Extract the (X, Y) coordinate from the center of the cell holding the provided text.  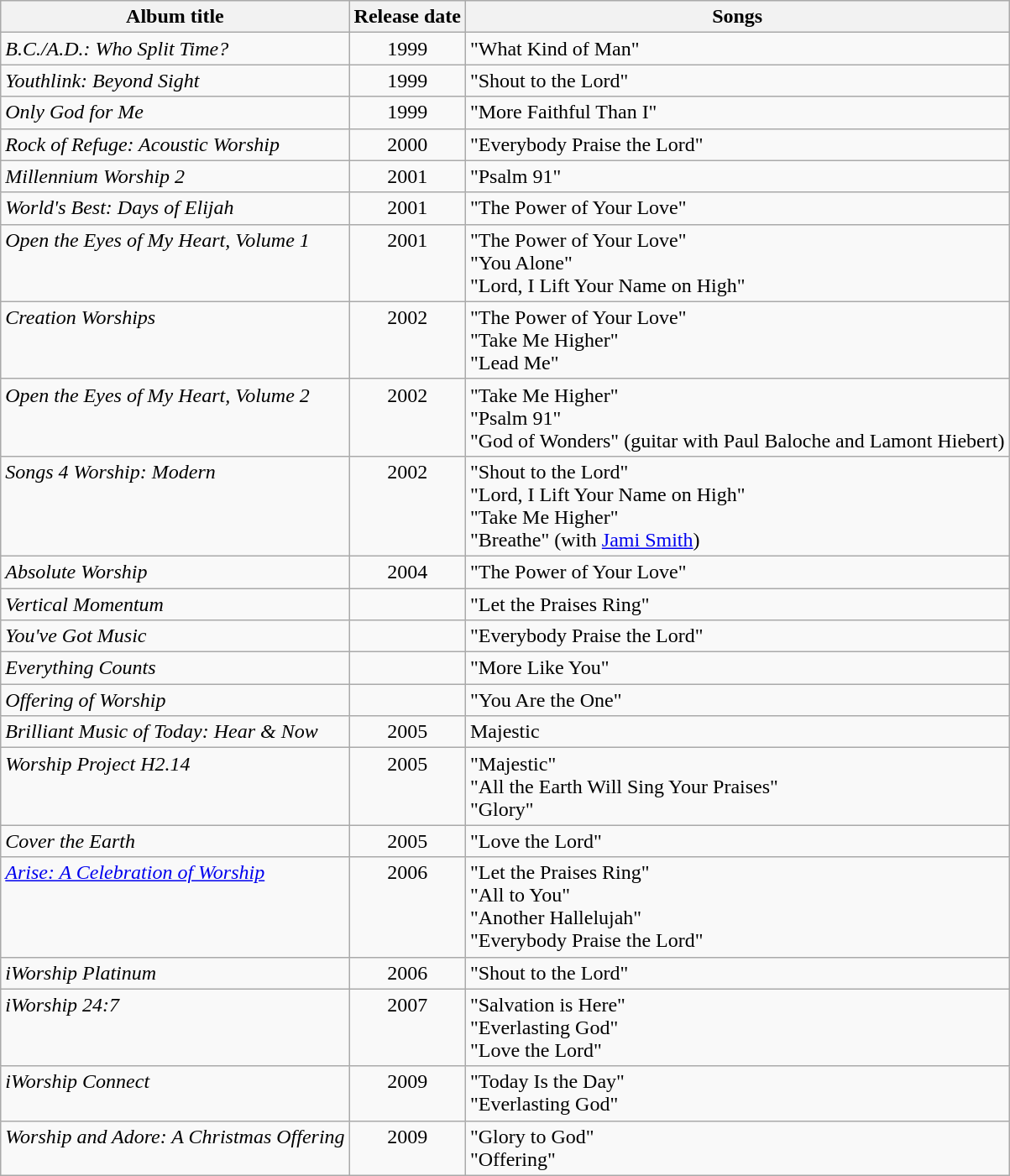
2007 (407, 1027)
"Let the Praises Ring" (737, 604)
"More Like You" (737, 668)
Open the Eyes of My Heart, Volume 2 (175, 417)
Millennium Worship 2 (175, 176)
2000 (407, 144)
Songs 4 Worship: Modern (175, 505)
Songs (737, 17)
World's Best: Days of Elijah (175, 208)
2004 (407, 572)
Arise: A Celebration of Worship (175, 907)
"Shout to the Lord""Lord, I Lift Your Name on High""Take Me Higher""Breathe" (with Jami Smith) (737, 505)
iWorship Connect (175, 1093)
Open the Eyes of My Heart, Volume 1 (175, 263)
"Psalm 91" (737, 176)
Cover the Earth (175, 841)
"Majestic""All the Earth Will Sing Your Praises""Glory" (737, 787)
Majestic (737, 732)
"You Are the One" (737, 700)
Album title (175, 17)
"Today Is the Day""Everlasting God" (737, 1093)
Worship and Adore: A Christmas Offering (175, 1148)
Brilliant Music of Today: Hear & Now (175, 732)
"What Kind of Man" (737, 49)
"The Power of Your Love""Take Me Higher""Lead Me" (737, 340)
iWorship 24:7 (175, 1027)
"Let the Praises Ring""All to You""Another Hallelujah""Everybody Praise the Lord" (737, 907)
"Love the Lord" (737, 841)
Youthlink: Beyond Sight (175, 81)
Creation Worships (175, 340)
You've Got Music (175, 636)
Release date (407, 17)
"Glory to God""Offering" (737, 1148)
B.C./A.D.: Who Split Time? (175, 49)
Vertical Momentum (175, 604)
Only God for Me (175, 112)
Absolute Worship (175, 572)
"Take Me Higher""Psalm 91""God of Wonders" (guitar with Paul Baloche and Lamont Hiebert) (737, 417)
iWorship Platinum (175, 973)
Worship Project H2.14 (175, 787)
"Salvation is Here""Everlasting God""Love the Lord" (737, 1027)
"The Power of Your Love""You Alone""Lord, I Lift Your Name on High" (737, 263)
Everything Counts (175, 668)
"More Faithful Than I" (737, 112)
Rock of Refuge: Acoustic Worship (175, 144)
Offering of Worship (175, 700)
